Return [X, Y] of the center of cell containing provided text 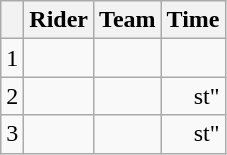
Rider [59, 20]
1 [12, 58]
2 [12, 96]
3 [12, 134]
Team [128, 20]
Time [193, 20]
